Determine the [X, Y] coordinate at the center of the cell enclosing the given text.  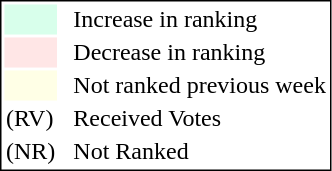
(RV) [30, 119]
Received Votes [200, 119]
(NR) [30, 151]
Increase in ranking [200, 19]
Not ranked previous week [200, 85]
Decrease in ranking [200, 53]
Not Ranked [200, 151]
